Determine the (x, y) coordinate at the center of the cell enclosing the given text.  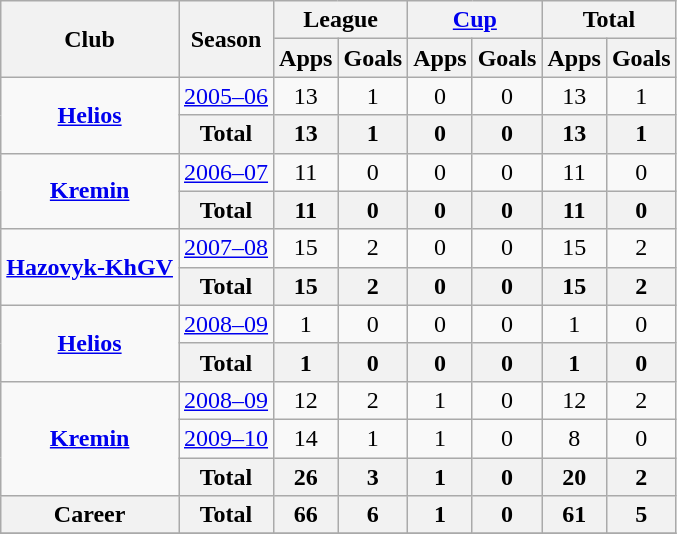
20 (574, 477)
2005–06 (226, 96)
Hazovyk-KhGV (90, 267)
League (341, 20)
Club (90, 39)
26 (306, 477)
61 (574, 515)
3 (373, 477)
Cup (475, 20)
2009–10 (226, 438)
2007–08 (226, 248)
Season (226, 39)
Career (90, 515)
14 (306, 438)
5 (641, 515)
6 (373, 515)
2006–07 (226, 172)
66 (306, 515)
8 (574, 438)
